Return the (x, y) coordinate for the center point of the cell that contains the specified text.  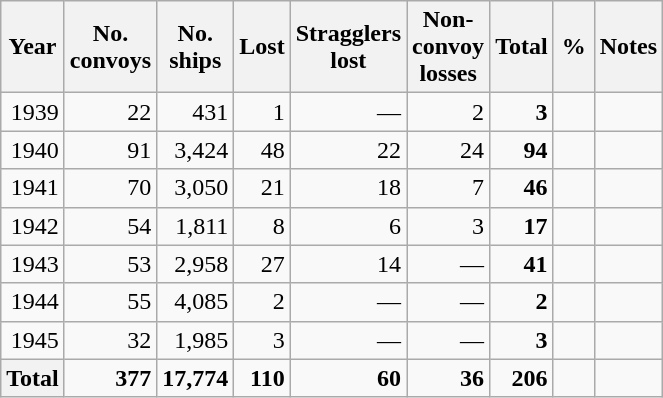
Notes (628, 47)
2,958 (196, 264)
1941 (33, 188)
55 (110, 302)
Year (33, 47)
Stragglers lost (348, 47)
1943 (33, 264)
1,811 (196, 226)
48 (262, 150)
4,085 (196, 302)
32 (110, 340)
1942 (33, 226)
377 (110, 378)
24 (448, 150)
27 (262, 264)
3,424 (196, 150)
41 (522, 264)
36 (448, 378)
70 (110, 188)
18 (348, 188)
1945 (33, 340)
1,985 (196, 340)
6 (348, 226)
54 (110, 226)
17 (522, 226)
94 (522, 150)
% (574, 47)
206 (522, 378)
Non-convoy losses (448, 47)
7 (448, 188)
14 (348, 264)
1939 (33, 112)
46 (522, 188)
No. convoys (110, 47)
91 (110, 150)
3,050 (196, 188)
17,774 (196, 378)
Lost (262, 47)
No. ships (196, 47)
60 (348, 378)
8 (262, 226)
1 (262, 112)
431 (196, 112)
21 (262, 188)
53 (110, 264)
1944 (33, 302)
110 (262, 378)
1940 (33, 150)
